Extract the (X, Y) coordinate from the center of the cell holding the provided text.  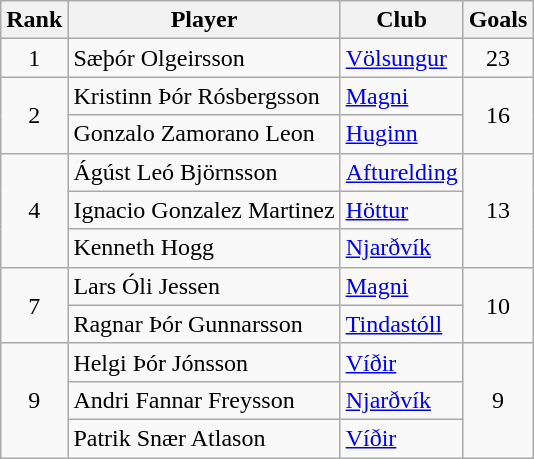
1 (34, 58)
Patrik Snær Atlason (204, 438)
Kenneth Hogg (204, 248)
Player (204, 20)
13 (498, 210)
Club (402, 20)
2 (34, 115)
Afturelding (402, 172)
Rank (34, 20)
Huginn (402, 134)
Ágúst Leó Björnsson (204, 172)
Tindastóll (402, 324)
Völsungur (402, 58)
Kristinn Þór Rósbergsson (204, 96)
7 (34, 305)
4 (34, 210)
Ragnar Þór Gunnarsson (204, 324)
Gonzalo Zamorano Leon (204, 134)
Ignacio Gonzalez Martinez (204, 210)
Goals (498, 20)
Lars Óli Jessen (204, 286)
Höttur (402, 210)
Andri Fannar Freysson (204, 400)
23 (498, 58)
16 (498, 115)
10 (498, 305)
Sæþór Olgeirsson (204, 58)
Helgi Þór Jónsson (204, 362)
